Output the [x, y] coordinate of the center of the cell containing the given text.  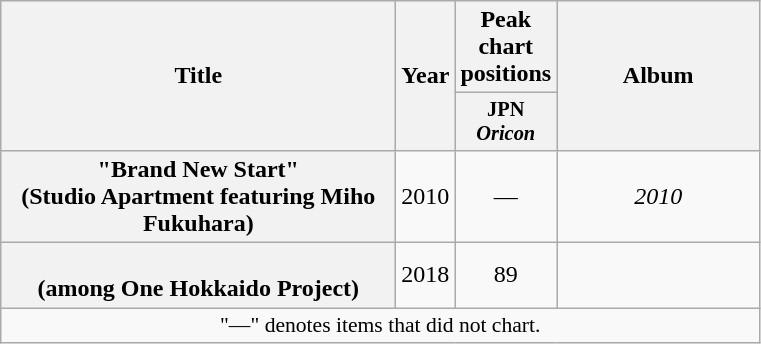
"Brand New Start"(Studio Apartment featuring Miho Fukuhara) [198, 196]
(among One Hokkaido Project) [198, 276]
89 [506, 276]
JPN Oricon [506, 122]
— [506, 196]
Album [658, 76]
2018 [426, 276]
Year [426, 76]
Peak chart positions [506, 47]
"—" denotes items that did not chart. [380, 326]
Title [198, 76]
